Return [X, Y] of the center of cell containing provided text 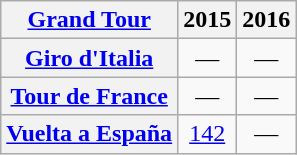
142 [208, 134]
Vuelta a España [90, 134]
Grand Tour [90, 20]
Tour de France [90, 96]
Giro d'Italia [90, 58]
2016 [266, 20]
2015 [208, 20]
